Search for the cell housing the specified text and yield its (x, y) center coordinate. 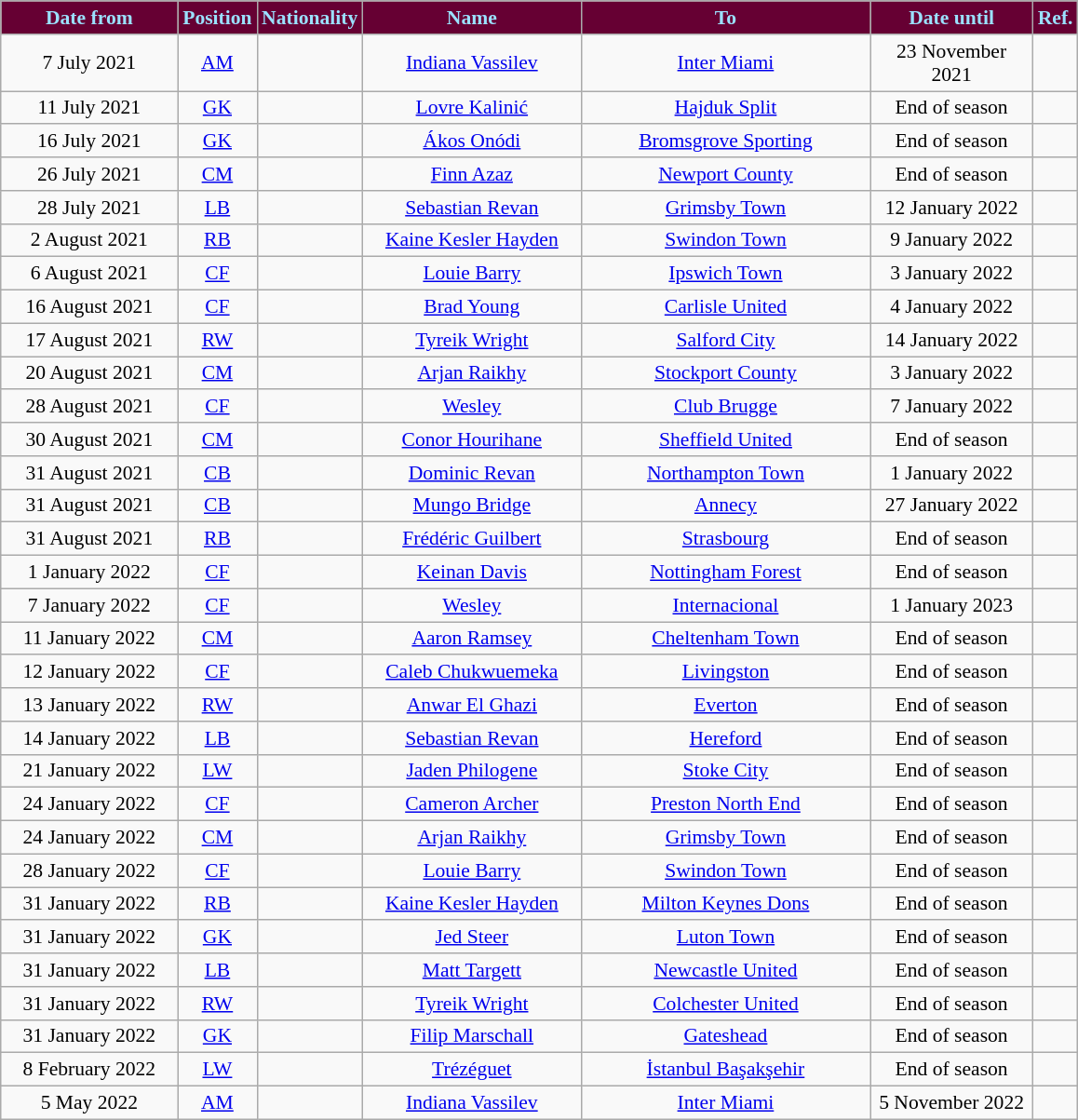
28 July 2021 (89, 208)
Nottingham Forest (725, 573)
Milton Keynes Dons (725, 904)
5 November 2022 (951, 1103)
Dominic Revan (471, 473)
Cheltenham Town (725, 639)
11 January 2022 (89, 639)
Livingston (725, 672)
Jed Steer (471, 938)
Hereford (725, 738)
16 July 2021 (89, 142)
İstanbul Başakşehir (725, 1070)
23 November 2021 (951, 63)
Bromsgrove Sporting (725, 142)
7 July 2021 (89, 63)
Position (218, 18)
4 January 2022 (951, 307)
9 January 2022 (951, 240)
Ipswich Town (725, 274)
Stockport County (725, 373)
Ref. (1056, 18)
Carlisle United (725, 307)
30 August 2021 (89, 439)
2 August 2021 (89, 240)
Date until (951, 18)
Nationality (309, 18)
Frédéric Guilbert (471, 539)
17 August 2021 (89, 340)
Caleb Chukwuemeka (471, 672)
Keinan Davis (471, 573)
6 August 2021 (89, 274)
Luton Town (725, 938)
21 January 2022 (89, 771)
Sheffield United (725, 439)
Preston North End (725, 804)
Annecy (725, 506)
Conor Hourihane (471, 439)
Mungo Bridge (471, 506)
Date from (89, 18)
Jaden Philogene (471, 771)
28 January 2022 (89, 870)
11 July 2021 (89, 108)
Matt Targett (471, 970)
Everton (725, 705)
Gateshead (725, 1036)
Newport County (725, 174)
13 January 2022 (89, 705)
5 May 2022 (89, 1103)
Hajduk Split (725, 108)
Lovre Kalinić (471, 108)
Stoke City (725, 771)
Cameron Archer (471, 804)
20 August 2021 (89, 373)
1 January 2023 (951, 605)
Anwar El Ghazi (471, 705)
To (725, 18)
Brad Young (471, 307)
Internacional (725, 605)
Aaron Ramsey (471, 639)
Finn Azaz (471, 174)
Name (471, 18)
Salford City (725, 340)
27 January 2022 (951, 506)
Ákos Onódi (471, 142)
Strasbourg (725, 539)
Filip Marschall (471, 1036)
8 February 2022 (89, 1070)
Colchester United (725, 1004)
Club Brugge (725, 407)
Trézéguet (471, 1070)
Newcastle United (725, 970)
26 July 2021 (89, 174)
16 August 2021 (89, 307)
28 August 2021 (89, 407)
Northampton Town (725, 473)
